Extract the (X, Y) coordinate from the center of the cell holding the provided text.  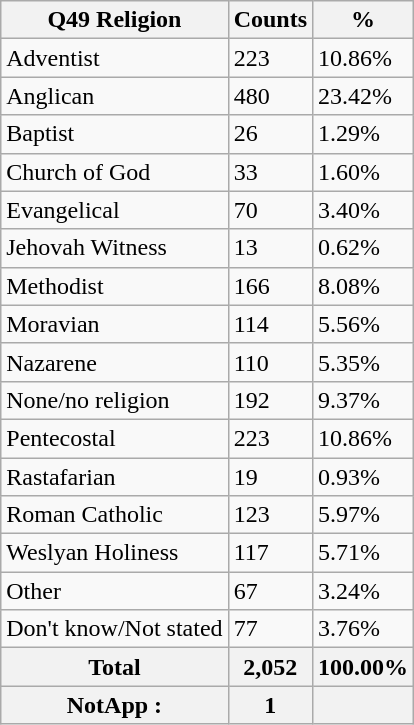
NotApp : (114, 705)
Other (114, 591)
3.24% (364, 591)
Evangelical (114, 210)
Q49 Religion (114, 20)
3.40% (364, 210)
Church of God (114, 172)
Anglican (114, 96)
192 (270, 400)
Jehovah Witness (114, 248)
0.93% (364, 477)
5.97% (364, 515)
Adventist (114, 58)
Total (114, 667)
3.76% (364, 629)
70 (270, 210)
13 (270, 248)
110 (270, 362)
Pentecostal (114, 438)
100.00% (364, 667)
Moravian (114, 324)
166 (270, 286)
77 (270, 629)
19 (270, 477)
Rastafarian (114, 477)
480 (270, 96)
9.37% (364, 400)
Methodist (114, 286)
1.29% (364, 134)
Nazarene (114, 362)
2,052 (270, 667)
67 (270, 591)
5.71% (364, 553)
1 (270, 705)
Counts (270, 20)
114 (270, 324)
23.42% (364, 96)
123 (270, 515)
33 (270, 172)
% (364, 20)
Don't know/Not stated (114, 629)
5.56% (364, 324)
8.08% (364, 286)
Weslyan Holiness (114, 553)
Baptist (114, 134)
None/no religion (114, 400)
Roman Catholic (114, 515)
5.35% (364, 362)
26 (270, 134)
0.62% (364, 248)
1.60% (364, 172)
117 (270, 553)
